Return [X, Y] of the center of cell containing provided text 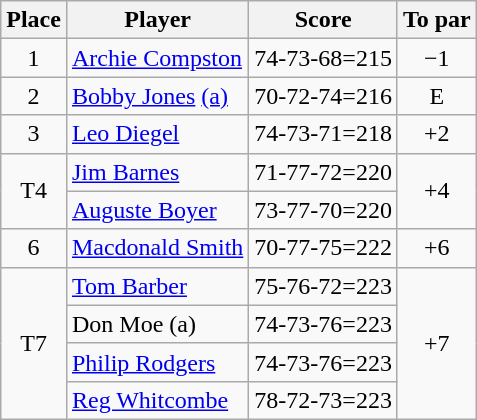
Score [324, 20]
−1 [436, 58]
1 [34, 58]
Place [34, 20]
75-76-72=223 [324, 286]
Macdonald Smith [157, 248]
74-73-71=218 [324, 134]
T4 [34, 191]
Archie Compston [157, 58]
+7 [436, 343]
Tom Barber [157, 286]
T7 [34, 343]
3 [34, 134]
74-73-68=215 [324, 58]
73-77-70=220 [324, 210]
78-72-73=223 [324, 400]
Leo Diegel [157, 134]
E [436, 96]
+4 [436, 191]
Philip Rodgers [157, 362]
Bobby Jones (a) [157, 96]
71-77-72=220 [324, 172]
70-72-74=216 [324, 96]
To par [436, 20]
Jim Barnes [157, 172]
70-77-75=222 [324, 248]
Reg Whitcombe [157, 400]
+2 [436, 134]
2 [34, 96]
Auguste Boyer [157, 210]
Don Moe (a) [157, 324]
Player [157, 20]
6 [34, 248]
+6 [436, 248]
